Locate the cell with the specified text and output its (X, Y) center coordinate. 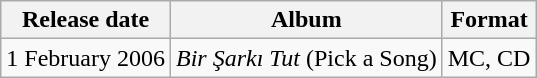
1 February 2006 (86, 58)
Album (306, 20)
MC, CD (489, 58)
Release date (86, 20)
Bir Şarkı Tut (Pick a Song) (306, 58)
Format (489, 20)
